Return the (X, Y) coordinate for the center point of the cell that contains the specified text.  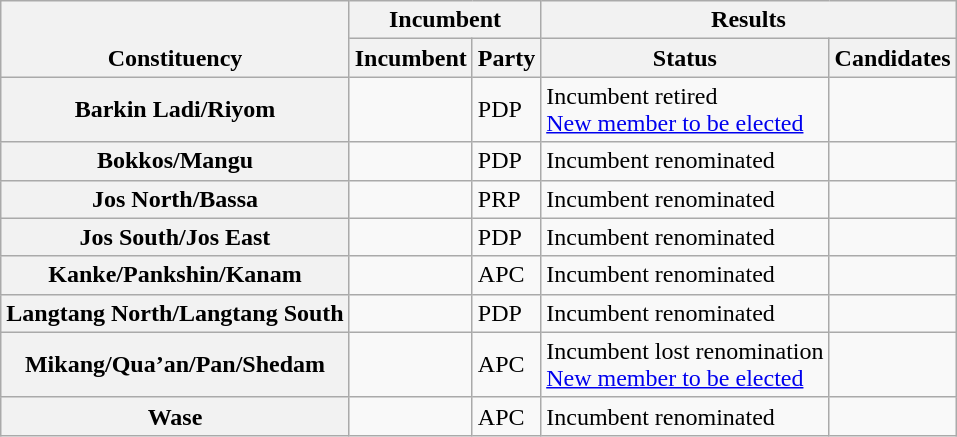
Incumbent retiredNew member to be elected (685, 110)
Status (685, 58)
Langtang North/Langtang South (175, 313)
Kanke/Pankshin/Kanam (175, 275)
Mikang/Qua’an/Pan/Shedam (175, 364)
Constituency (175, 39)
Incumbent lost renominationNew member to be elected (685, 364)
Jos South/Jos East (175, 237)
PRP (506, 199)
Wase (175, 416)
Candidates (892, 58)
Party (506, 58)
Results (748, 20)
Bokkos/Mangu (175, 161)
Barkin Ladi/Riyom (175, 110)
Jos North/Bassa (175, 199)
